Find where the given text appears and provide that cell's center as (x, y) coordinate. 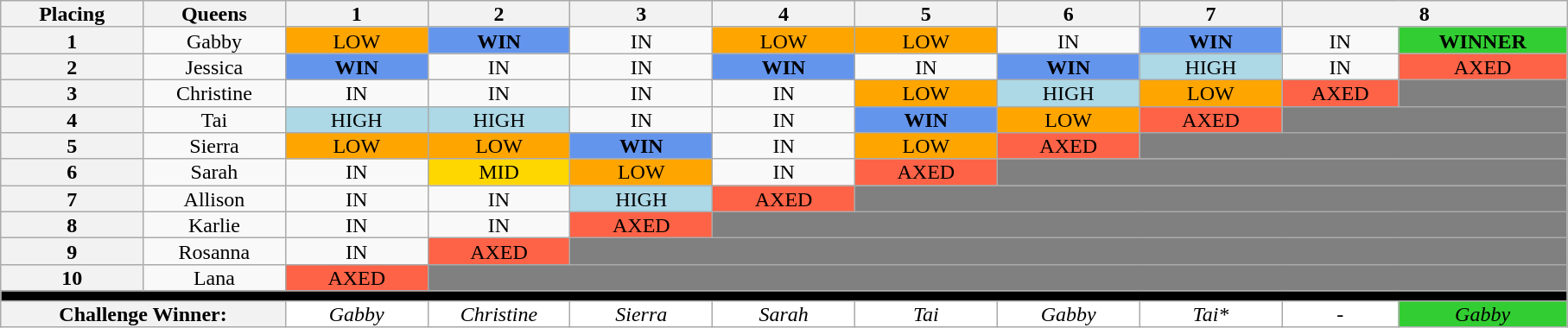
Jessica (214, 67)
- (1341, 314)
Karlie (214, 224)
MID (499, 173)
Queens (214, 14)
Placing (73, 14)
WINNER (1482, 40)
9 (73, 252)
Tai* (1211, 314)
10 (73, 278)
Challenge Winner: (143, 314)
Allison (214, 199)
Lana (214, 278)
Rosanna (214, 252)
